For the text-containing cell, return its midpoint in [x, y] coordinate format. 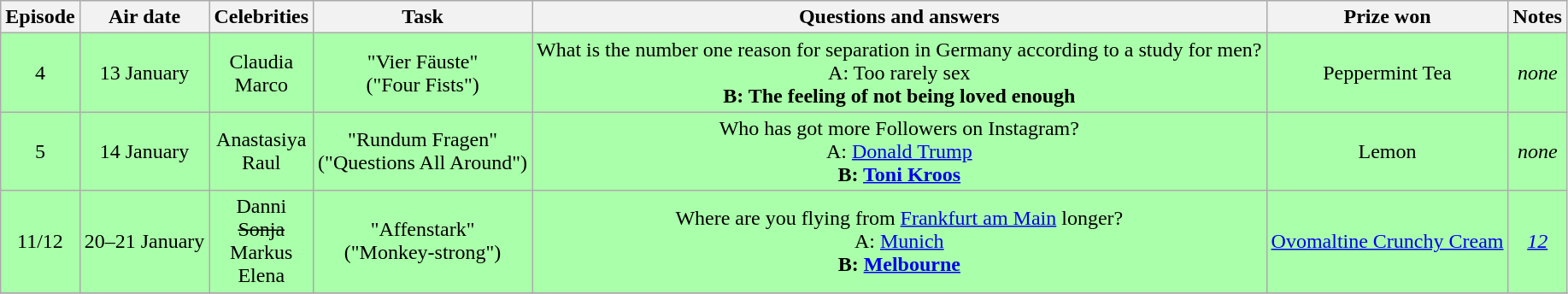
Notes [1537, 17]
Peppermint Tea [1388, 73]
Questions and answers [899, 17]
Who has got more Followers on Instagram?A: Donald TrumpB: Toni Kroos [899, 151]
AnastasiyaRaul [261, 151]
4 [40, 73]
14 January [144, 151]
Episode [40, 17]
5 [40, 151]
"Rundum Fragen"("Questions All Around") [423, 151]
Ovomaltine Crunchy Cream [1388, 241]
What is the number one reason for separation in Germany according to a study for men?A: Too rarely sexB: The feeling of not being loved enough [899, 73]
ClaudiaMarco [261, 73]
Where are you flying from Frankfurt am Main longer?A: MunichB: Melbourne [899, 241]
Task [423, 17]
Prize won [1388, 17]
Lemon [1388, 151]
"Affenstark"("Monkey-strong") [423, 241]
Celebrities [261, 17]
Air date [144, 17]
"Vier Fäuste"("Four Fists") [423, 73]
DanniSonjaMarkusElena [261, 241]
12 [1537, 241]
11/12 [40, 241]
13 January [144, 73]
20–21 January [144, 241]
